Scan for the cell matching the given text and deliver its (X, Y) coordinate at center. 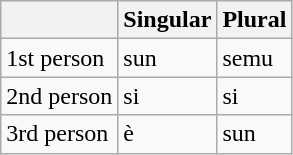
Plural (254, 20)
2nd person (60, 96)
Singular (168, 20)
1st person (60, 58)
semu (254, 58)
è (168, 134)
3rd person (60, 134)
